Capture the cell that displays the provided text and extract its [x, y] central coordinate. 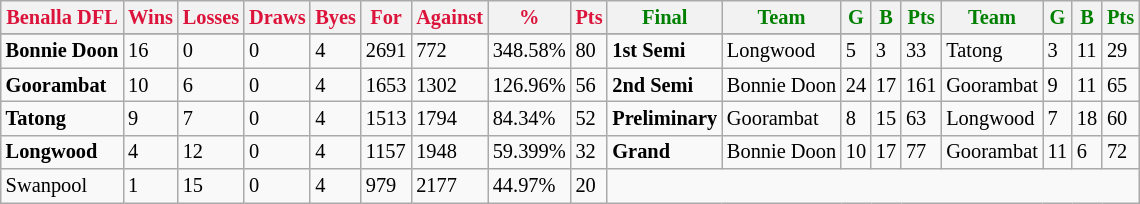
5 [856, 51]
Losses [211, 17]
33 [921, 51]
1302 [450, 85]
Benalla DFL [62, 17]
Wins [150, 17]
77 [921, 152]
For [386, 17]
29 [1120, 51]
8 [856, 118]
126.96% [530, 85]
65 [1120, 85]
2nd Semi [664, 85]
1513 [386, 118]
2691 [386, 51]
80 [590, 51]
24 [856, 85]
% [530, 17]
18 [1087, 118]
1 [150, 186]
84.34% [530, 118]
63 [921, 118]
32 [590, 152]
44.97% [530, 186]
1157 [386, 152]
1653 [386, 85]
Byes [335, 17]
772 [450, 51]
348.58% [530, 51]
Grand [664, 152]
12 [211, 152]
161 [921, 85]
52 [590, 118]
Swanpool [62, 186]
20 [590, 186]
979 [386, 186]
56 [590, 85]
72 [1120, 152]
Draws [277, 17]
60 [1120, 118]
Preliminary [664, 118]
1794 [450, 118]
1948 [450, 152]
1st Semi [664, 51]
2177 [450, 186]
Against [450, 17]
16 [150, 51]
Final [664, 17]
59.399% [530, 152]
